Provide the [x, y] coordinate of the cell's center where the given text is located.  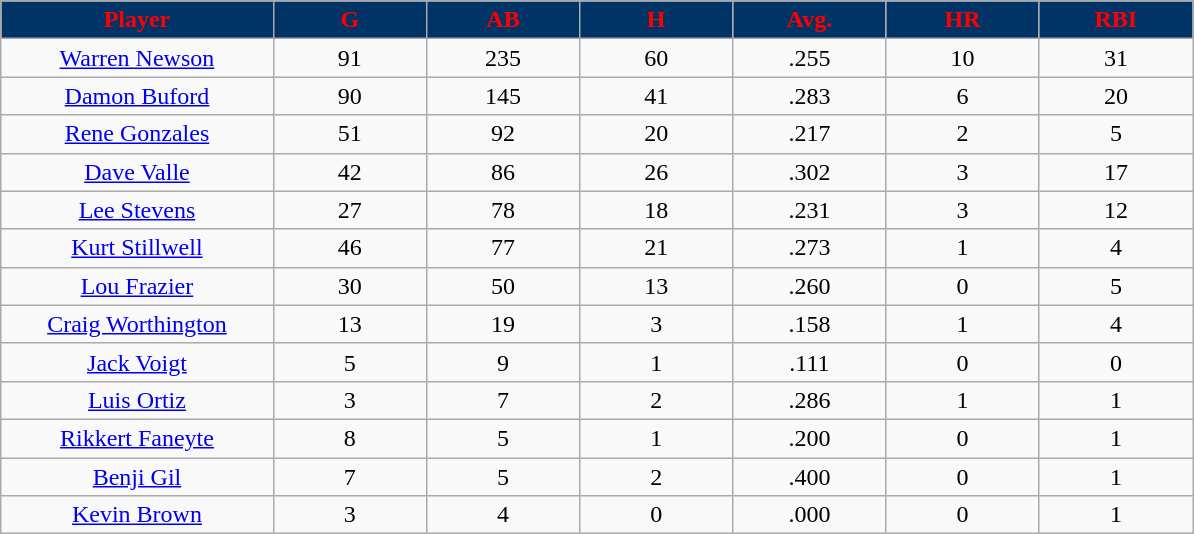
G [350, 20]
H [656, 20]
235 [502, 58]
Kevin Brown [137, 515]
46 [350, 248]
12 [1116, 210]
Lou Frazier [137, 286]
50 [502, 286]
17 [1116, 172]
Rikkert Faneyte [137, 438]
41 [656, 96]
.200 [810, 438]
AB [502, 20]
90 [350, 96]
Luis Ortiz [137, 400]
31 [1116, 58]
.283 [810, 96]
HR [962, 20]
Benji Gil [137, 477]
145 [502, 96]
91 [350, 58]
Warren Newson [137, 58]
9 [502, 362]
Dave Valle [137, 172]
.260 [810, 286]
Player [137, 20]
21 [656, 248]
92 [502, 134]
60 [656, 58]
.273 [810, 248]
10 [962, 58]
26 [656, 172]
8 [350, 438]
Lee Stevens [137, 210]
18 [656, 210]
Damon Buford [137, 96]
Avg. [810, 20]
.158 [810, 324]
Jack Voigt [137, 362]
77 [502, 248]
30 [350, 286]
78 [502, 210]
Kurt Stillwell [137, 248]
.255 [810, 58]
51 [350, 134]
86 [502, 172]
.400 [810, 477]
.000 [810, 515]
42 [350, 172]
.231 [810, 210]
.111 [810, 362]
.217 [810, 134]
.302 [810, 172]
27 [350, 210]
.286 [810, 400]
Craig Worthington [137, 324]
RBI [1116, 20]
19 [502, 324]
Rene Gonzales [137, 134]
6 [962, 96]
